Output the (X, Y) coordinate of the center of the cell containing the given text.  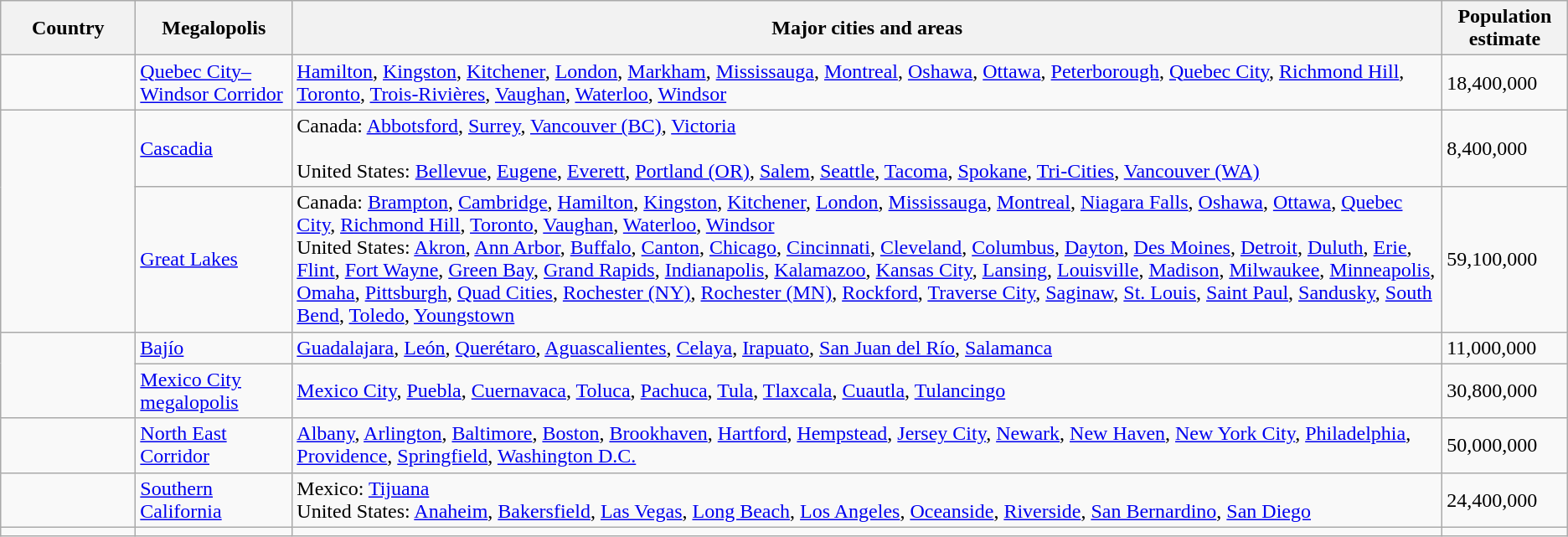
Major cities and areas (868, 28)
Mexico City, Puebla, Cuernavaca, Toluca, Pachuca, Tula, Tlaxcala, Cuautla, Tulancingo (868, 390)
Population estimate (1505, 28)
Cascadia (214, 148)
8,400,000 (1505, 148)
59,100,000 (1505, 260)
18,400,000 (1505, 82)
50,000,000 (1505, 446)
Megalopolis (214, 28)
Quebec City–Windsor Corridor (214, 82)
30,800,000 (1505, 390)
Mexico City megalopolis (214, 390)
Mexico: TijuanaUnited States: Anaheim, Bakersfield, Las Vegas, Long Beach, Los Angeles, Oceanside, Riverside, San Bernardino, San Diego (868, 499)
Guadalajara, León, Querétaro, Aguascalientes, Celaya, Irapuato, San Juan del Río, Salamanca (868, 348)
24,400,000 (1505, 499)
Southern California (214, 499)
Country (69, 28)
11,000,000 (1505, 348)
North East Corridor (214, 446)
Great Lakes (214, 260)
Bajío (214, 348)
